Return (X, Y) of the center of cell containing provided text 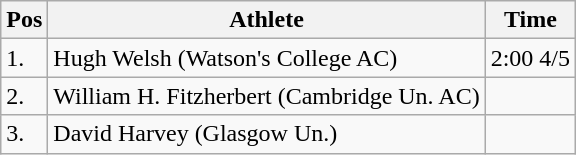
Hugh Welsh (Watson's College AC) (266, 58)
David Harvey (Glasgow Un.) (266, 134)
William H. Fitzherbert (Cambridge Un. AC) (266, 96)
1. (24, 58)
2:00 4/5 (530, 58)
Pos (24, 20)
Athlete (266, 20)
Time (530, 20)
2. (24, 96)
3. (24, 134)
